Capture the cell that displays the provided text and extract its [x, y] central coordinate. 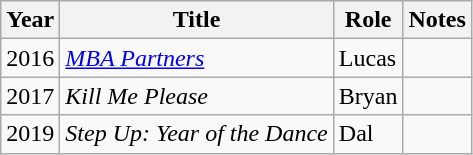
2019 [30, 134]
Step Up: Year of the Dance [196, 134]
2017 [30, 96]
Lucas [368, 58]
2016 [30, 58]
Role [368, 20]
Year [30, 20]
Bryan [368, 96]
Kill Me Please [196, 96]
MBA Partners [196, 58]
Dal [368, 134]
Title [196, 20]
Notes [437, 20]
